Identify which cell holds the provided text, then report its (x, y) central coordinate. 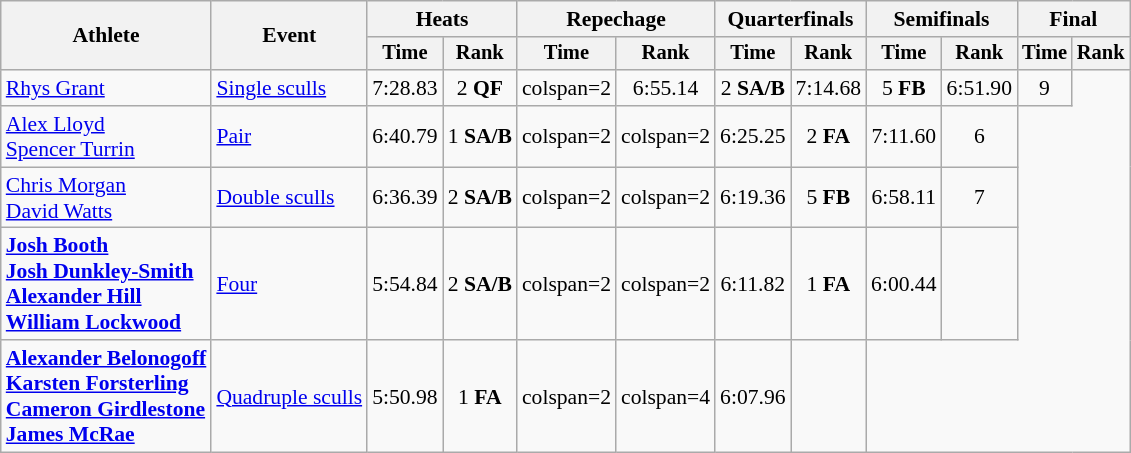
Single sculls (289, 88)
2 QF (480, 88)
Chris MorganDavid Watts (106, 198)
6:19.36 (752, 198)
5:50.98 (404, 396)
Alex LloydSpencer Turrin (106, 136)
Repechage (616, 19)
7:28.83 (404, 88)
Alexander BelonogoffKarsten ForsterlingCameron GirdlestoneJames McRae (106, 396)
6:40.79 (404, 136)
6:07.96 (752, 396)
6:00.44 (904, 284)
Event (289, 36)
Pair (289, 136)
6:51.90 (980, 88)
Quadruple sculls (289, 396)
Quarterfinals (790, 19)
5:54.84 (404, 284)
Double sculls (289, 198)
6:11.82 (752, 284)
6 (980, 136)
7:11.60 (904, 136)
Josh BoothJosh Dunkley-SmithAlexander HillWilliam Lockwood (106, 284)
Four (289, 284)
Semifinals (942, 19)
Final (1073, 19)
6:58.11 (904, 198)
7 (980, 198)
colspan=4 (666, 396)
6:55.14 (666, 88)
6:25.25 (752, 136)
7:14.68 (828, 88)
Rhys Grant (106, 88)
Heats (442, 19)
1 SA/B (480, 136)
9 (1044, 88)
Athlete (106, 36)
2 FA (828, 136)
6:36.39 (404, 198)
